Extract the [x, y] coordinate from the center of the cell holding the provided text.  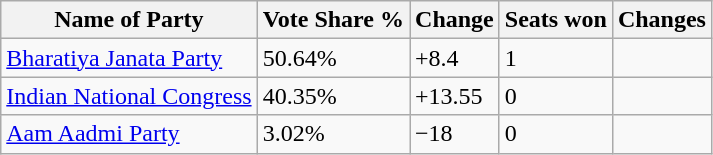
+13.55 [455, 96]
Change [455, 20]
−18 [455, 134]
50.64% [333, 58]
1 [556, 58]
40.35% [333, 96]
3.02% [333, 134]
Vote Share % [333, 20]
Seats won [556, 20]
Changes [662, 20]
Aam Aadmi Party [129, 134]
Indian National Congress [129, 96]
+8.4 [455, 58]
Name of Party [129, 20]
Bharatiya Janata Party [129, 58]
